Scan for the cell matching the given text and deliver its [x, y] coordinate at center. 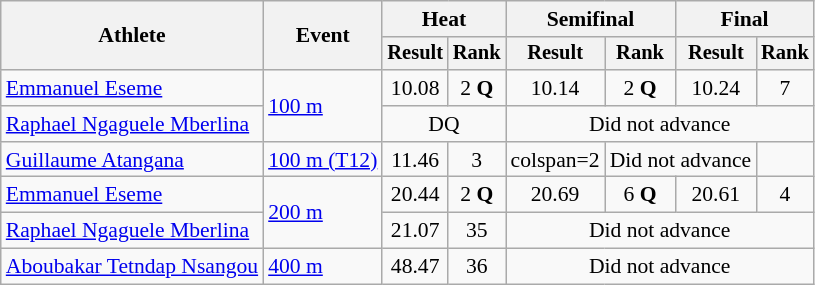
Semifinal [591, 19]
100 m (T12) [322, 160]
Final [744, 19]
6 Q [640, 195]
10.24 [716, 88]
36 [477, 267]
21.07 [415, 231]
DQ [444, 124]
35 [477, 231]
100 m [322, 106]
48.47 [415, 267]
200 m [322, 212]
Event [322, 36]
20.44 [415, 195]
Guillaume Atangana [132, 160]
Heat [444, 19]
4 [785, 195]
11.46 [415, 160]
Athlete [132, 36]
10.14 [556, 88]
7 [785, 88]
10.08 [415, 88]
colspan=2 [556, 160]
3 [477, 160]
400 m [322, 267]
Aboubakar Tetndap Nsangou [132, 267]
20.61 [716, 195]
20.69 [556, 195]
